Provide the (X, Y) coordinate of the cell's center where the given text is located.  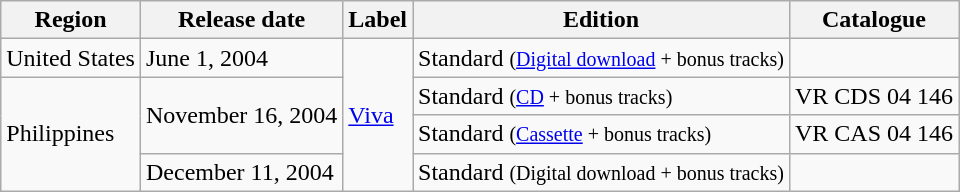
Release date (241, 20)
December 11, 2004 (241, 172)
Viva (378, 115)
VR CDS 04 146 (874, 96)
Edition (602, 20)
Standard (Cassette + bonus tracks) (602, 134)
Label (378, 20)
June 1, 2004 (241, 58)
Region (71, 20)
VR CAS 04 146 (874, 134)
Philippines (71, 134)
November 16, 2004 (241, 115)
Standard (CD + bonus tracks) (602, 96)
United States (71, 58)
Catalogue (874, 20)
